Detect which cell encompasses the target text, then output its [x, y] center coordinate. 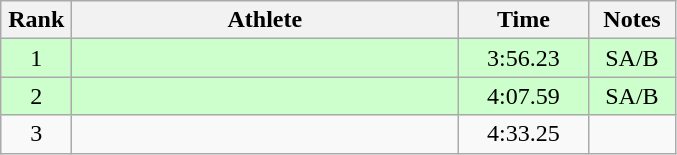
1 [36, 58]
3 [36, 134]
4:33.25 [524, 134]
Rank [36, 20]
Time [524, 20]
Athlete [265, 20]
2 [36, 96]
Notes [632, 20]
3:56.23 [524, 58]
4:07.59 [524, 96]
